Capture the cell that displays the provided text and extract its [X, Y] central coordinate. 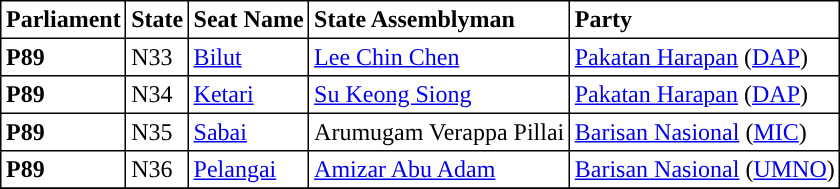
State [157, 20]
Pelangai [248, 170]
Arumugam Verappa Pillai [440, 132]
Su Keong Siong [440, 95]
Seat Name [248, 20]
Lee Chin Chen [440, 57]
Sabai [248, 132]
Amizar Abu Adam [440, 170]
N35 [157, 132]
Bilut [248, 57]
Ketari [248, 95]
State Assemblyman [440, 20]
N36 [157, 170]
Barisan Nasional (MIC) [705, 132]
N34 [157, 95]
Barisan Nasional (UMNO) [705, 170]
N33 [157, 57]
Parliament [64, 20]
Party [705, 20]
